Locate the cell with the specified text and output its [X, Y] center coordinate. 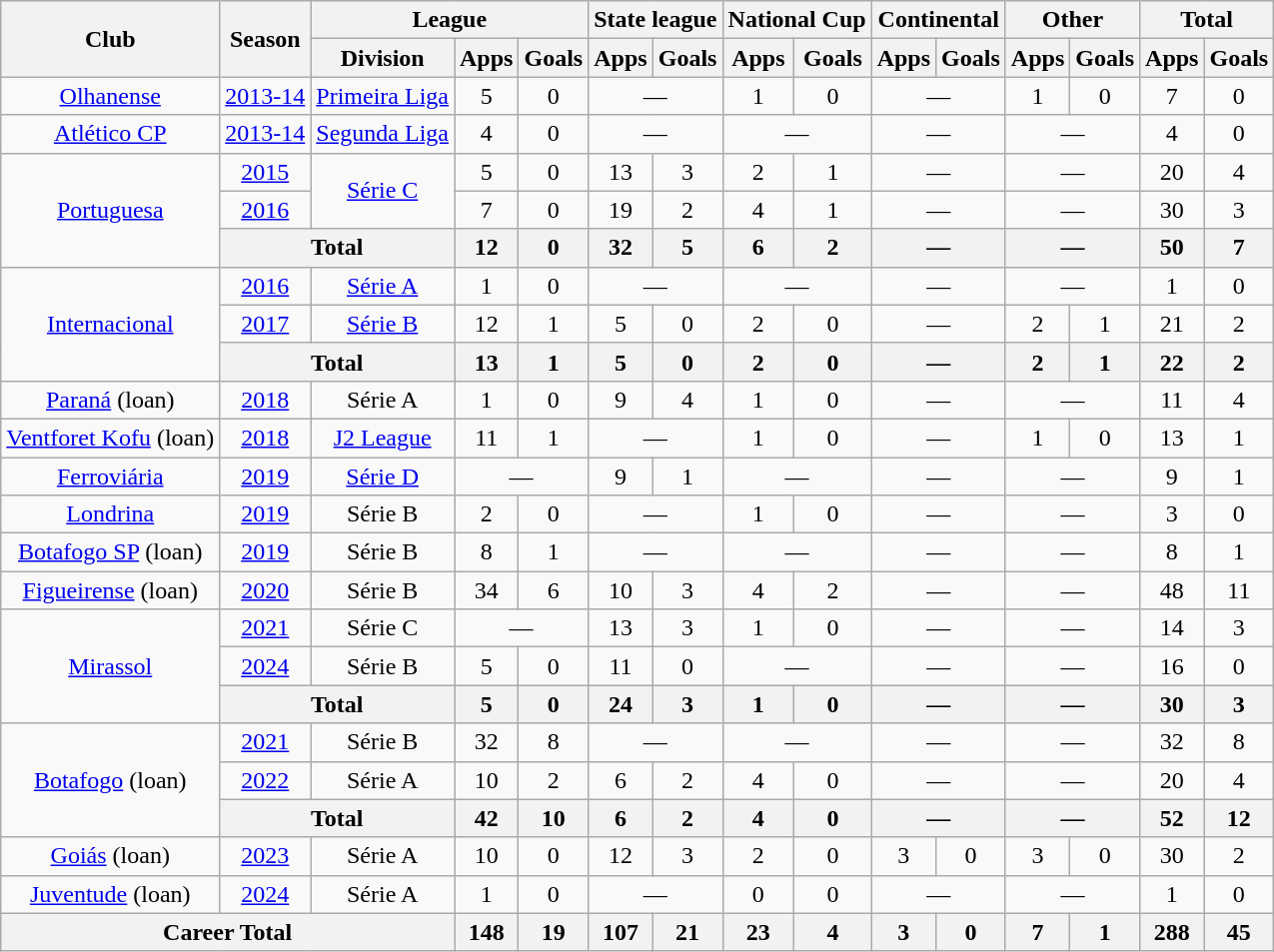
League [450, 20]
14 [1172, 628]
Primeira Liga [383, 96]
Série D [383, 476]
National Cup [797, 20]
Portuguesa [110, 210]
Botafogo (loan) [110, 780]
Division [383, 58]
Figueirense (loan) [110, 590]
Atlético CP [110, 134]
State league [655, 20]
2015 [266, 172]
2017 [266, 324]
288 [1172, 932]
Career Total [228, 932]
45 [1239, 932]
22 [1172, 362]
48 [1172, 590]
16 [1172, 666]
24 [621, 704]
Paraná (loan) [110, 400]
Segunda Liga [383, 134]
23 [758, 932]
2022 [266, 780]
2020 [266, 590]
Season [266, 39]
Club [110, 39]
J2 League [383, 438]
Ferroviária [110, 476]
Goiás (loan) [110, 856]
Internacional [110, 324]
Botafogo SP (loan) [110, 552]
Juventude (loan) [110, 894]
Ventforet Kofu (loan) [110, 438]
34 [486, 590]
2023 [266, 856]
107 [621, 932]
50 [1172, 248]
148 [486, 932]
Continental [938, 20]
42 [486, 818]
52 [1172, 818]
Olhanense [110, 96]
Mirassol [110, 666]
Londrina [110, 514]
Other [1072, 20]
